Identify which cell holds the provided text, then report its (x, y) central coordinate. 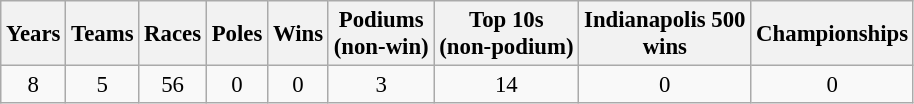
8 (34, 85)
Races (173, 34)
5 (102, 85)
Wins (298, 34)
Years (34, 34)
Poles (236, 34)
14 (506, 85)
Teams (102, 34)
Championships (832, 34)
56 (173, 85)
3 (381, 85)
Top 10s(non-podium) (506, 34)
Indianapolis 500 wins (665, 34)
Podiums(non-win) (381, 34)
